For the text-containing cell, return its midpoint in [X, Y] coordinate format. 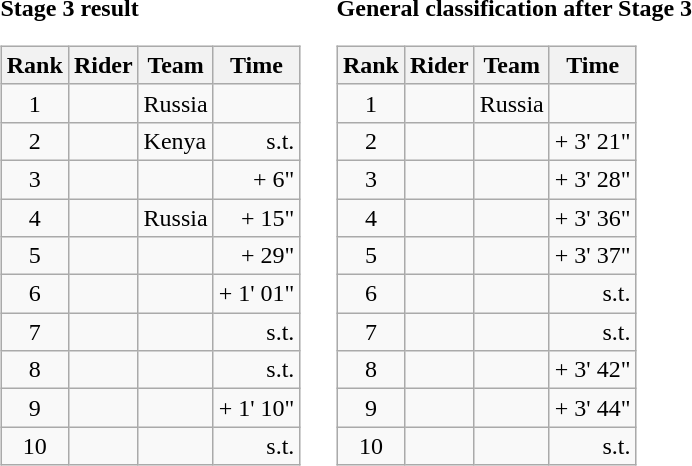
Kenya [176, 141]
+ 29" [256, 256]
+ 3' 36" [592, 217]
+ 3' 37" [592, 256]
+ 3' 28" [592, 179]
+ 3' 42" [592, 370]
+ 1' 01" [256, 294]
+ 1' 10" [256, 408]
+ 15" [256, 217]
+ 6" [256, 179]
+ 3' 44" [592, 408]
+ 3' 21" [592, 141]
